Output the [X, Y] coordinate of the center of the cell containing the given text.  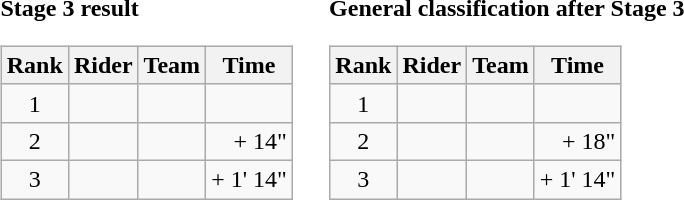
+ 18" [578, 141]
+ 14" [250, 141]
